Search for the cell housing the specified text and yield its [x, y] center coordinate. 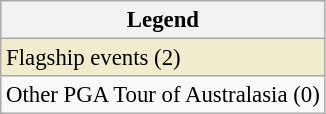
Flagship events (2) [163, 58]
Other PGA Tour of Australasia (0) [163, 95]
Legend [163, 20]
